Identify which cell holds the provided text, then report its (X, Y) central coordinate. 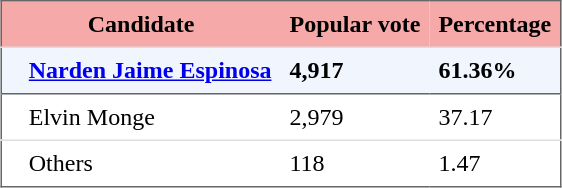
Others (150, 163)
Candidate (140, 24)
Narden Jaime Espinosa (150, 70)
4,917 (354, 70)
Percentage (495, 24)
Elvin Monge (150, 117)
2,979 (354, 117)
118 (354, 163)
1.47 (495, 163)
37.17 (495, 117)
Popular vote (354, 24)
61.36% (495, 70)
